For the text-containing cell, return its midpoint in [X, Y] coordinate format. 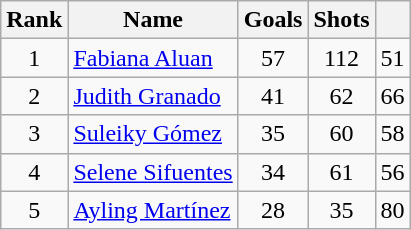
62 [342, 96]
28 [273, 210]
61 [342, 172]
56 [392, 172]
41 [273, 96]
Name [153, 20]
Shots [342, 20]
1 [34, 58]
3 [34, 134]
Fabiana Aluan [153, 58]
51 [392, 58]
58 [392, 134]
80 [392, 210]
Ayling Martínez [153, 210]
34 [273, 172]
Rank [34, 20]
2 [34, 96]
57 [273, 58]
Suleiky Gómez [153, 134]
66 [392, 96]
112 [342, 58]
60 [342, 134]
5 [34, 210]
4 [34, 172]
Judith Granado [153, 96]
Selene Sifuentes [153, 172]
Goals [273, 20]
